Scan for the cell matching the given text and deliver its [X, Y] coordinate at center. 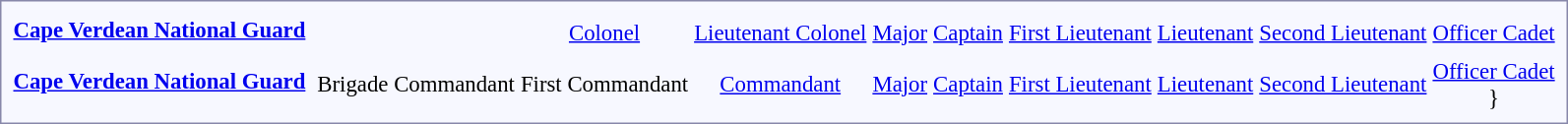
Brigade Commandant [416, 85]
Officer Cadet} [1494, 85]
Colonel [604, 32]
First Commandant [604, 85]
Officer Cadet [1494, 32]
Commandant [781, 85]
Lieutenant Colonel [781, 32]
